Identify which cell holds the provided text, then report its [X, Y] central coordinate. 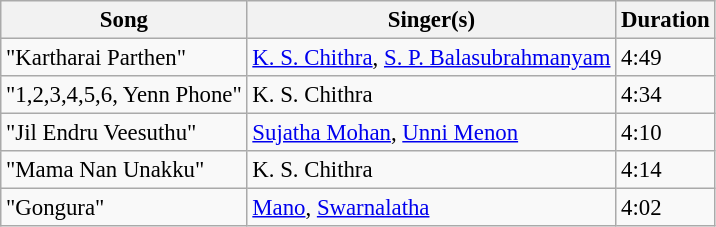
"Kartharai Parthen" [124, 58]
K. S. Chithra, S. P. Balasubrahmanyam [432, 58]
Song [124, 20]
Mano, Swarnalatha [432, 208]
"1,2,3,4,5,6, Yenn Phone" [124, 95]
"Jil Endru Veesuthu" [124, 133]
"Gongura" [124, 208]
4:34 [666, 95]
4:49 [666, 58]
Singer(s) [432, 20]
Sujatha Mohan, Unni Menon [432, 133]
4:10 [666, 133]
4:02 [666, 208]
4:14 [666, 170]
Duration [666, 20]
"Mama Nan Unakku" [124, 170]
